Pinpoint the cell where the given text exists, returning its [x, y] midpoint coordinate. 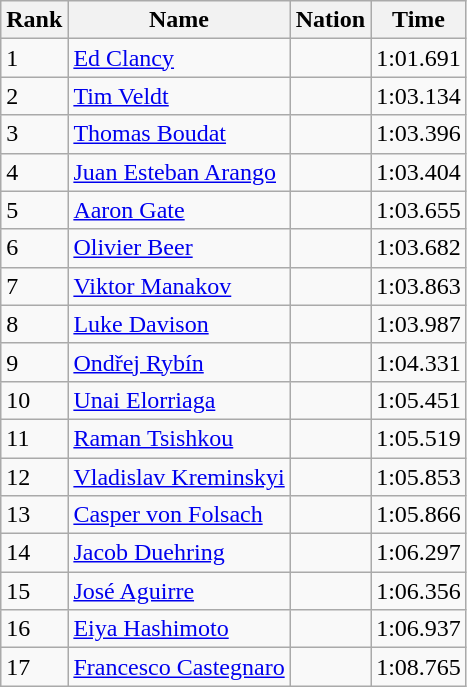
Aaron Gate [179, 210]
2 [34, 96]
Thomas Boudat [179, 134]
1:06.356 [419, 591]
1:05.451 [419, 400]
14 [34, 553]
Nation [330, 20]
José Aguirre [179, 591]
1:06.937 [419, 629]
11 [34, 438]
1:05.853 [419, 477]
Luke Davison [179, 324]
Rank [34, 20]
10 [34, 400]
Viktor Manakov [179, 286]
Francesco Castegnaro [179, 667]
13 [34, 515]
1:03.655 [419, 210]
12 [34, 477]
Jacob Duehring [179, 553]
1:04.331 [419, 362]
1:03.987 [419, 324]
1:05.866 [419, 515]
1:03.863 [419, 286]
7 [34, 286]
Olivier Beer [179, 248]
4 [34, 172]
Ed Clancy [179, 58]
16 [34, 629]
1:05.519 [419, 438]
1:03.404 [419, 172]
Ondřej Rybín [179, 362]
Unai Elorriaga [179, 400]
1:08.765 [419, 667]
1:03.682 [419, 248]
Vladislav Kreminskyi [179, 477]
Casper von Folsach [179, 515]
8 [34, 324]
Name [179, 20]
15 [34, 591]
Tim Veldt [179, 96]
1:03.396 [419, 134]
6 [34, 248]
5 [34, 210]
1 [34, 58]
17 [34, 667]
Raman Tsishkou [179, 438]
1:06.297 [419, 553]
1:03.134 [419, 96]
Eiya Hashimoto [179, 629]
3 [34, 134]
Time [419, 20]
9 [34, 362]
1:01.691 [419, 58]
Juan Esteban Arango [179, 172]
